Find where the given text appears and provide that cell's center as (x, y) coordinate. 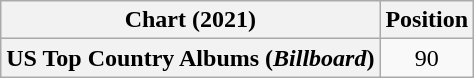
Chart (2021) (190, 20)
90 (427, 58)
US Top Country Albums (Billboard) (190, 58)
Position (427, 20)
